Scan for the cell matching the given text and deliver its [x, y] coordinate at center. 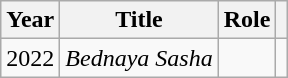
Bednaya Sasha [139, 58]
2022 [30, 58]
Role [247, 20]
Year [30, 20]
Title [139, 20]
